Find where the given text appears and provide that cell's center as [x, y] coordinate. 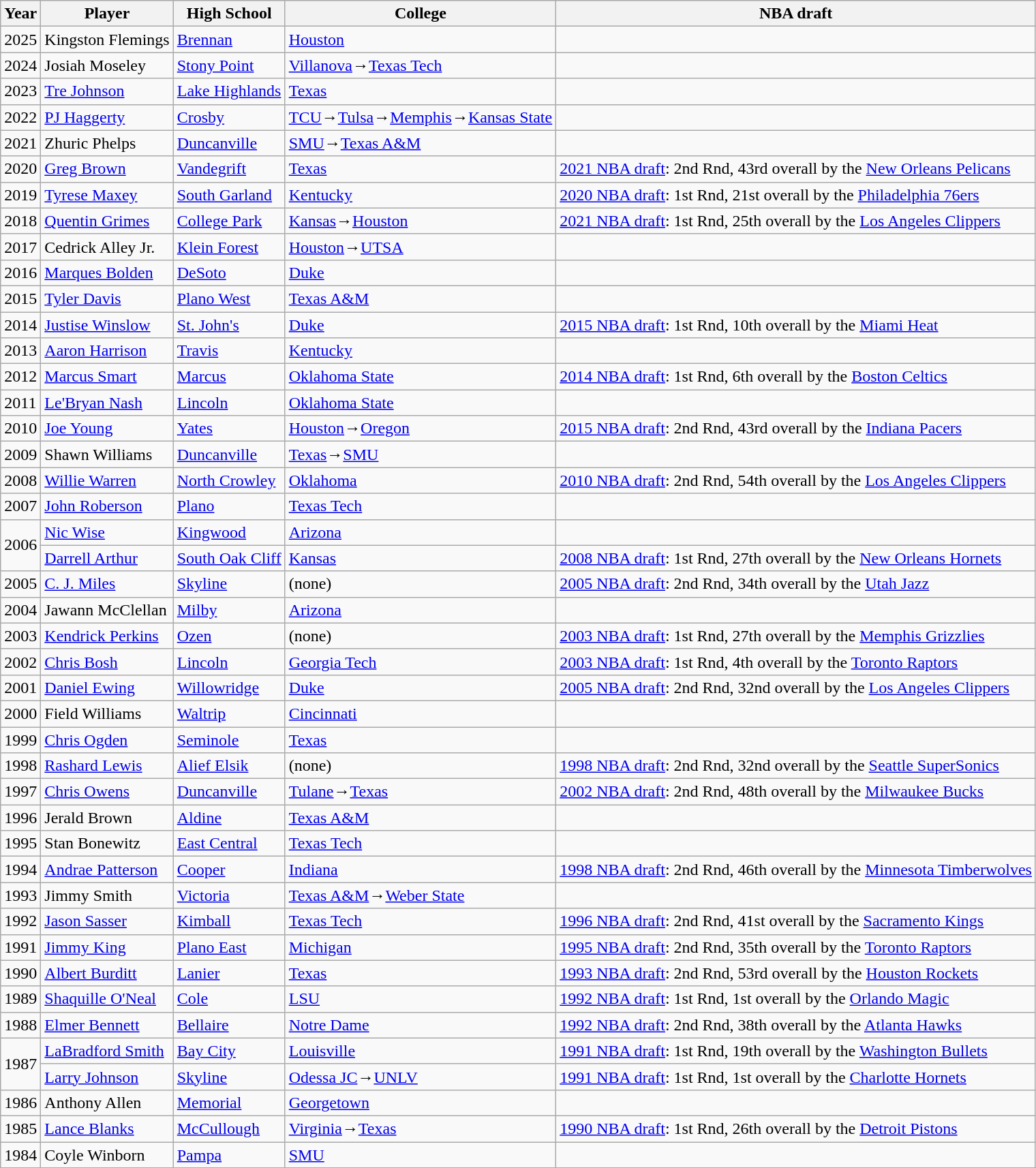
Quentin Grimes [107, 221]
Villanova→Texas Tech [421, 65]
NBA draft [796, 14]
2005 NBA draft: 2nd Rnd, 32nd overall by the Los Angeles Clippers [796, 688]
1994 [20, 870]
McCullough [229, 1128]
Victoria [229, 895]
1998 [20, 766]
Cole [229, 999]
2015 NBA draft: 1st Rnd, 10th overall by the Miami Heat [796, 325]
College [421, 14]
2002 NBA draft: 2nd Rnd, 48th overall by the Milwaukee Bucks [796, 792]
John Roberson [107, 506]
1995 [20, 844]
High School [229, 14]
Vandegrift [229, 169]
2003 NBA draft: 1st Rnd, 27th overall by the Memphis Grizzlies [796, 636]
1995 NBA draft: 2nd Rnd, 35th overall by the Toronto Raptors [796, 947]
South Oak Cliff [229, 558]
Chris Bosh [107, 662]
Milby [229, 610]
Andrae Patterson [107, 870]
College Park [229, 221]
Bay City [229, 1051]
Plano West [229, 298]
Lanier [229, 973]
Rashard Lewis [107, 766]
1993 [20, 895]
Kansas [421, 558]
2020 [20, 169]
Tulane→Texas [421, 792]
Darrell Arthur [107, 558]
Marcus [229, 377]
2015 NBA draft: 2nd Rnd, 43rd overall by the Indiana Pacers [796, 429]
Michigan [421, 947]
1985 [20, 1128]
1991 NBA draft: 1st Rnd, 1st overall by the Charlotte Hornets [796, 1077]
Cedrick Alley Jr. [107, 247]
Jawann McClellan [107, 610]
1988 [20, 1025]
Alief Elsik [229, 766]
2002 [20, 662]
Virginia→Texas [421, 1128]
LSU [421, 999]
Josiah Moseley [107, 65]
Bellaire [229, 1025]
2021 [20, 143]
St. John's [229, 325]
East Central [229, 844]
Plano [229, 506]
2008 NBA draft: 1st Rnd, 27th overall by the New Orleans Hornets [796, 558]
2009 [20, 455]
1997 [20, 792]
Anthony Allen [107, 1103]
1998 NBA draft: 2nd Rnd, 46th overall by the Minnesota Timberwolves [796, 870]
Georgetown [421, 1103]
Indiana [421, 870]
2003 NBA draft: 1st Rnd, 4th overall by the Toronto Raptors [796, 662]
Lake Highlands [229, 91]
Jimmy Smith [107, 895]
North Crowley [229, 480]
2015 [20, 298]
Willie Warren [107, 480]
2020 NBA draft: 1st Rnd, 21st overall by the Philadelphia 76ers [796, 195]
1990 [20, 973]
Kingwood [229, 532]
Kendrick Perkins [107, 636]
Kimball [229, 921]
2004 [20, 610]
LaBradford Smith [107, 1051]
2025 [20, 40]
Brennan [229, 40]
Stan Bonewitz [107, 844]
2006 [20, 545]
2018 [20, 221]
2014 [20, 325]
2003 [20, 636]
2017 [20, 247]
Travis [229, 351]
2000 [20, 713]
Justise Winslow [107, 325]
C. J. Miles [107, 584]
Oklahoma [421, 480]
2001 [20, 688]
Houston [421, 40]
Kansas→Houston [421, 221]
Yates [229, 429]
1999 [20, 739]
Tre Johnson [107, 91]
Larry Johnson [107, 1077]
Pampa [229, 1155]
Daniel Ewing [107, 688]
Jimmy King [107, 947]
DeSoto [229, 273]
Greg Brown [107, 169]
2023 [20, 91]
Elmer Bennett [107, 1025]
2019 [20, 195]
1984 [20, 1155]
Notre Dame [421, 1025]
1993 NBA draft: 2nd Rnd, 53rd overall by the Houston Rockets [796, 973]
1987 [20, 1064]
2011 [20, 403]
1996 NBA draft: 2nd Rnd, 41st overall by the Sacramento Kings [796, 921]
Texas A&M→Weber State [421, 895]
SMU [421, 1155]
2005 NBA draft: 2nd Rnd, 34th overall by the Utah Jazz [796, 584]
1989 [20, 999]
1998 NBA draft: 2nd Rnd, 32nd overall by the Seattle SuperSonics [796, 766]
Aldine [229, 818]
Marques Bolden [107, 273]
2021 NBA draft: 1st Rnd, 25th overall by the Los Angeles Clippers [796, 221]
Tyrese Maxey [107, 195]
2016 [20, 273]
1996 [20, 818]
2010 NBA draft: 2nd Rnd, 54th overall by the Los Angeles Clippers [796, 480]
Texas→SMU [421, 455]
Willowridge [229, 688]
1992 NBA draft: 1st Rnd, 1st overall by the Orlando Magic [796, 999]
Waltrip [229, 713]
2007 [20, 506]
Ozen [229, 636]
1992 [20, 921]
Shawn Williams [107, 455]
Jerald Brown [107, 818]
Seminole [229, 739]
Klein Forest [229, 247]
2022 [20, 117]
Chris Owens [107, 792]
Field Williams [107, 713]
2005 [20, 584]
1992 NBA draft: 2nd Rnd, 38th overall by the Atlanta Hawks [796, 1025]
1991 [20, 947]
Houston→Oregon [421, 429]
Chris Ogden [107, 739]
Plano East [229, 947]
1991 NBA draft: 1st Rnd, 19th overall by the Washington Bullets [796, 1051]
Nic Wise [107, 532]
2008 [20, 480]
Albert Burditt [107, 973]
2024 [20, 65]
Lance Blanks [107, 1128]
2014 NBA draft: 1st Rnd, 6th overall by the Boston Celtics [796, 377]
1990 NBA draft: 1st Rnd, 26th overall by the Detroit Pistons [796, 1128]
Le'Bryan Nash [107, 403]
PJ Haggerty [107, 117]
Louisville [421, 1051]
Marcus Smart [107, 377]
2013 [20, 351]
Tyler Davis [107, 298]
Memorial [229, 1103]
Stony Point [229, 65]
Houston→UTSA [421, 247]
Odessa JC→UNLV [421, 1077]
Year [20, 14]
Aaron Harrison [107, 351]
South Garland [229, 195]
Coyle Winborn [107, 1155]
Jason Sasser [107, 921]
1986 [20, 1103]
Crosby [229, 117]
TCU→Tulsa→Memphis→Kansas State [421, 117]
Georgia Tech [421, 662]
2021 NBA draft: 2nd Rnd, 43rd overall by the New Orleans Pelicans [796, 169]
Cincinnati [421, 713]
Shaquille O'Neal [107, 999]
Zhuric Phelps [107, 143]
Joe Young [107, 429]
SMU→Texas A&M [421, 143]
2010 [20, 429]
Player [107, 14]
2012 [20, 377]
Kingston Flemings [107, 40]
Cooper [229, 870]
